Detect which cell encompasses the target text, then output its [x, y] center coordinate. 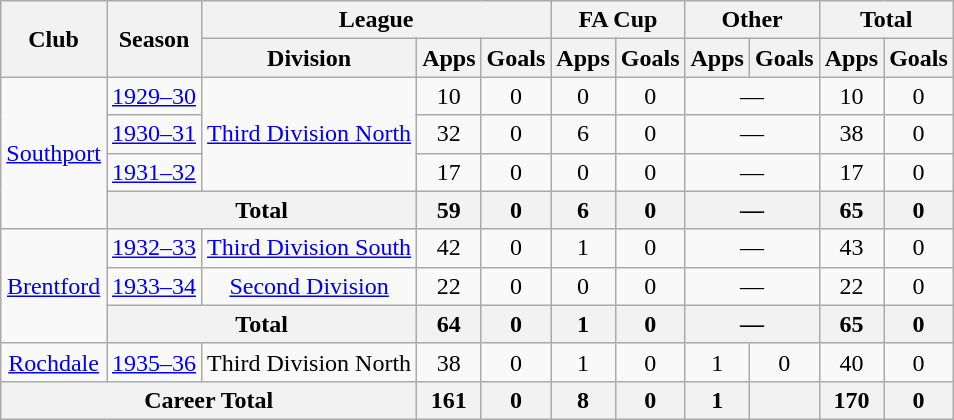
1933–34 [154, 286]
Other [752, 20]
1929–30 [154, 96]
Season [154, 39]
40 [851, 362]
Third Division South [310, 248]
Brentford [54, 286]
League [376, 20]
59 [449, 210]
1935–36 [154, 362]
1930–31 [154, 134]
Division [310, 58]
1931–32 [154, 172]
1932–33 [154, 248]
42 [449, 248]
8 [583, 400]
161 [449, 400]
170 [851, 400]
Second Division [310, 286]
Club [54, 39]
43 [851, 248]
FA Cup [618, 20]
64 [449, 324]
Southport [54, 153]
Rochdale [54, 362]
Career Total [209, 400]
32 [449, 134]
